From the cell containing the given text, extract its center point as [x, y] coordinate. 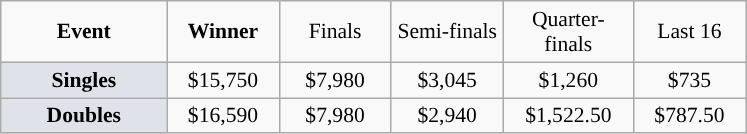
$787.50 [689, 116]
$1,260 [568, 80]
$15,750 [223, 80]
Event [84, 32]
Semi-finals [447, 32]
Singles [84, 80]
Doubles [84, 116]
Winner [223, 32]
$3,045 [447, 80]
Finals [335, 32]
$2,940 [447, 116]
Last 16 [689, 32]
$735 [689, 80]
$1,522.50 [568, 116]
Quarter-finals [568, 32]
$16,590 [223, 116]
